Provide the [x, y] coordinate of the cell's center where the given text is located.  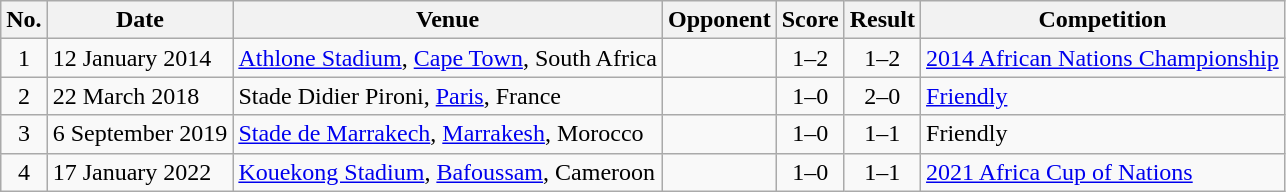
1 [24, 58]
4 [24, 172]
Date [140, 20]
2–0 [882, 96]
12 January 2014 [140, 58]
Opponent [719, 20]
2014 African Nations Championship [1103, 58]
Score [810, 20]
2021 Africa Cup of Nations [1103, 172]
Kouekong Stadium, Bafoussam, Cameroon [448, 172]
Venue [448, 20]
6 September 2019 [140, 134]
22 March 2018 [140, 96]
2 [24, 96]
Athlone Stadium, Cape Town, South Africa [448, 58]
3 [24, 134]
No. [24, 20]
Result [882, 20]
Stade Didier Pironi, Paris, France [448, 96]
17 January 2022 [140, 172]
Stade de Marrakech, Marrakesh, Morocco [448, 134]
Competition [1103, 20]
